Identify which cell holds the provided text, then report its [x, y] central coordinate. 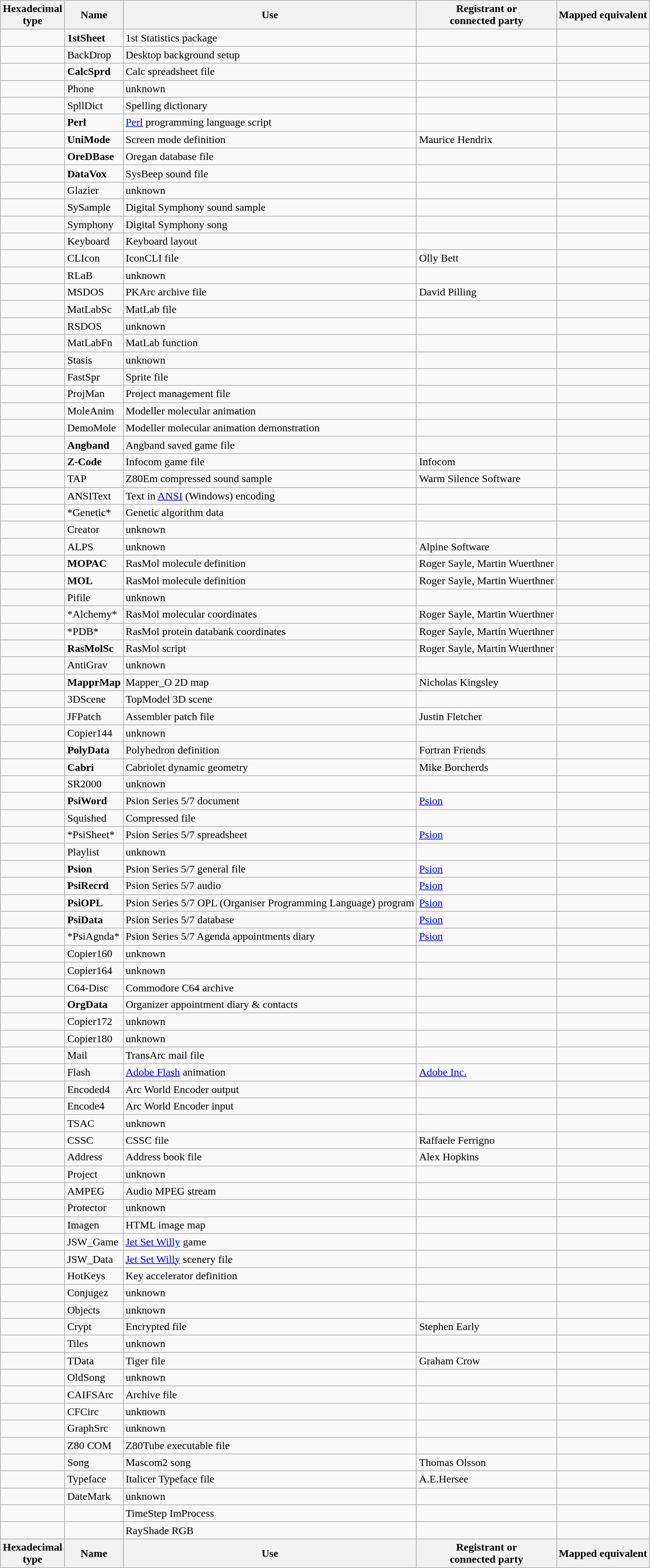
RasMol protein databank coordinates [270, 631]
Copier160 [94, 954]
Polyhedron definition [270, 750]
TData [94, 1361]
JFPatch [94, 716]
Copier180 [94, 1039]
Alpine Software [486, 547]
Sprite file [270, 377]
Psion Series 5/7 audio [270, 886]
Adobe Inc. [486, 1073]
AntiGrav [94, 665]
Mail [94, 1056]
Oregan database file [270, 156]
TopModel 3D scene [270, 699]
Flash [94, 1073]
Encoded4 [94, 1089]
Phone [94, 89]
Organizer appointment diary & contacts [270, 1004]
BackDrop [94, 55]
Fortran Friends [486, 750]
ProjMan [94, 394]
Glazier [94, 190]
Spelling dictionary [270, 106]
RasMol script [270, 648]
Justin Fletcher [486, 716]
Keyboard [94, 242]
UniMode [94, 139]
Keyboard layout [270, 242]
Z80Em compressed sound sample [270, 479]
Z-Code [94, 462]
Thomas Olsson [486, 1462]
Assembler patch file [270, 716]
MatLab file [270, 309]
Cabriolet dynamic geometry [270, 767]
*PDB* [94, 631]
Raffaele Ferrigno [486, 1140]
ANSIText [94, 496]
OreDBase [94, 156]
Key accelerator definition [270, 1276]
Graham Crow [486, 1361]
Symphony [94, 224]
Alex Hopkins [486, 1157]
C64-Disc [94, 987]
*Alchemy* [94, 614]
Mapper_O 2D map [270, 682]
Cabri [94, 767]
SR2000 [94, 784]
PsiData [94, 920]
Tiger file [270, 1361]
Tiles [94, 1344]
Screen mode definition [270, 139]
Genetic algorithm data [270, 513]
RayShade RGB [270, 1530]
JSW_Data [94, 1259]
Jet Set Willy scenery file [270, 1259]
PsiRecrd [94, 886]
FastSpr [94, 377]
GraphSrc [94, 1429]
MOL [94, 581]
Psion Series 5/7 general file [270, 869]
Project management file [270, 394]
Psion Series 5/7 Agenda appointments diary [270, 937]
Jet Set Willy game [270, 1242]
PsiOPL [94, 903]
PKArc archive file [270, 292]
Modeller molecular animation demonstration [270, 428]
Angband [94, 445]
TSAC [94, 1123]
MapprMap [94, 682]
Modeller molecular animation [270, 411]
Playlist [94, 852]
Digital Symphony song [270, 224]
Calc spreadsheet file [270, 72]
Adobe Flash animation [270, 1073]
CSSC [94, 1140]
Crypt [94, 1327]
Protector [94, 1208]
Nicholas Kingsley [486, 682]
Address book file [270, 1157]
Mascom2 song [270, 1462]
Perl [94, 123]
Infocom [486, 462]
Olly Bett [486, 258]
1st Statistics package [270, 38]
Warm Silence Software [486, 479]
DataVox [94, 173]
Z80 COM [94, 1445]
Perl programming language script [270, 123]
Maurice Hendrix [486, 139]
Creator [94, 530]
SysBeep sound file [270, 173]
RasMol molecular coordinates [270, 614]
IconCLI file [270, 258]
Psion Series 5/7 database [270, 920]
TransArc mail file [270, 1056]
Psion Series 5/7 spreadsheet [270, 835]
Encode4 [94, 1106]
RLaB [94, 275]
PsiWord [94, 801]
Conjugez [94, 1293]
SySample [94, 207]
1stSheet [94, 38]
Project [94, 1174]
3DScene [94, 699]
PolyData [94, 750]
*PsiAgnda* [94, 937]
MatLab function [270, 343]
OrgData [94, 1004]
Mike Borcherds [486, 767]
Pifile [94, 598]
Z80Tube executable file [270, 1445]
MatLabFn [94, 343]
*PsiSheet* [94, 835]
Compressed file [270, 818]
DateMark [94, 1496]
Italicer Typeface file [270, 1479]
Address [94, 1157]
Audio MPEG stream [270, 1191]
Copier144 [94, 733]
Angband saved game file [270, 445]
Copier164 [94, 970]
CFCirc [94, 1412]
Arc World Encoder output [270, 1089]
MoleAnim [94, 411]
Text in ANSI (Windows) encoding [270, 496]
Imagen [94, 1225]
TAP [94, 479]
HTML image map [270, 1225]
CAIFSArc [94, 1395]
Arc World Encoder input [270, 1106]
CSSC file [270, 1140]
RSDOS [94, 326]
Objects [94, 1310]
OldSong [94, 1378]
JSW_Game [94, 1242]
Squished [94, 818]
*Genetic* [94, 513]
RasMolSc [94, 648]
Psion Series 5/7 OPL (Organiser Programming Language) program [270, 903]
Encrypted file [270, 1327]
ALPS [94, 547]
HotKeys [94, 1276]
Song [94, 1462]
SpllDict [94, 106]
CLIcon [94, 258]
MOPAC [94, 564]
MatLabSc [94, 309]
MSDOS [94, 292]
Digital Symphony sound sample [270, 207]
Desktop background setup [270, 55]
CalcSprd [94, 72]
David Pilling [486, 292]
A.E.Hersee [486, 1479]
Stephen Early [486, 1327]
AMPEG [94, 1191]
Psion Series 5/7 document [270, 801]
Archive file [270, 1395]
Typeface [94, 1479]
DemoMole [94, 428]
TimeStep ImProcess [270, 1513]
Stasis [94, 360]
Copier172 [94, 1021]
Commodore C64 archive [270, 987]
Infocom game file [270, 462]
